Identify which cell holds the provided text, then report its (x, y) central coordinate. 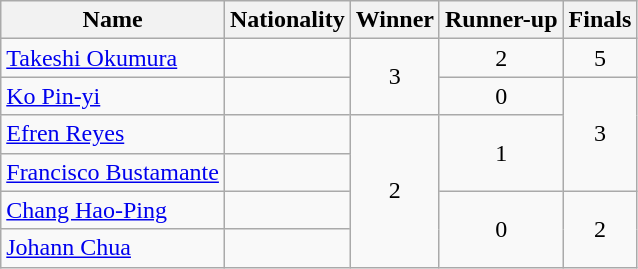
Ko Pin-yi (113, 96)
Nationality (287, 20)
Takeshi Okumura (113, 58)
Winner (394, 20)
Finals (600, 20)
Francisco Bustamante (113, 172)
Johann Chua (113, 248)
Chang Hao-Ping (113, 210)
1 (501, 153)
Name (113, 20)
5 (600, 58)
Runner-up (501, 20)
Efren Reyes (113, 134)
